Search for the cell housing the specified text and yield its [X, Y] center coordinate. 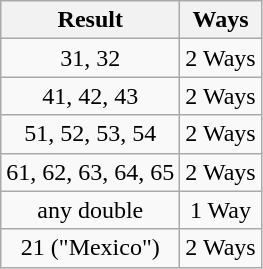
21 ("Mexico") [90, 248]
Ways [220, 20]
any double [90, 210]
31, 32 [90, 58]
41, 42, 43 [90, 96]
51, 52, 53, 54 [90, 134]
61, 62, 63, 64, 65 [90, 172]
1 Way [220, 210]
Result [90, 20]
